Locate the cell with the specified text and output its [x, y] center coordinate. 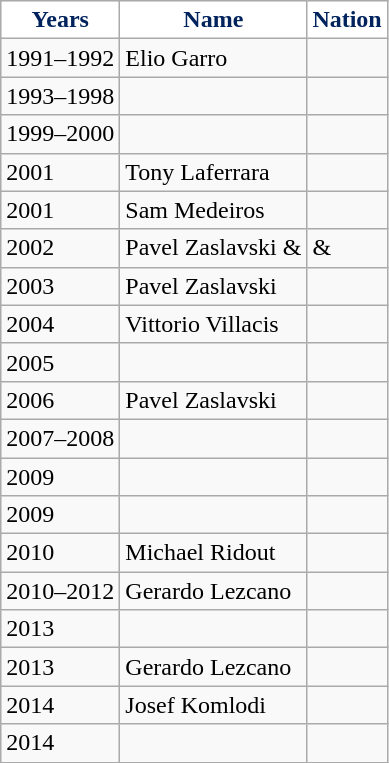
Years [60, 20]
Sam Medeiros [214, 210]
2007–2008 [60, 438]
Nation [347, 20]
1991–1992 [60, 58]
Elio Garro [214, 58]
Pavel Zaslavski & [214, 248]
2010 [60, 553]
Name [214, 20]
Michael Ridout [214, 553]
2004 [60, 324]
2006 [60, 400]
1999–2000 [60, 134]
2005 [60, 362]
Tony Laferrara [214, 172]
Vittorio Villacis [214, 324]
Josef Komlodi [214, 705]
1993–1998 [60, 96]
& [347, 248]
2002 [60, 248]
2003 [60, 286]
2010–2012 [60, 591]
